Capture the cell that displays the provided text and extract its [x, y] central coordinate. 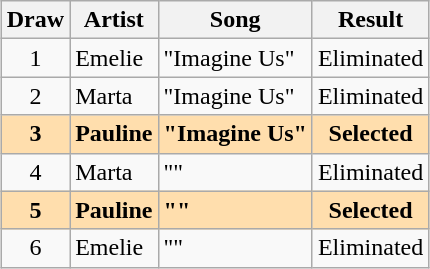
4 [35, 172]
1 [35, 58]
Artist [114, 20]
3 [35, 134]
Song [235, 20]
6 [35, 248]
Result [370, 20]
Draw [35, 20]
5 [35, 210]
2 [35, 96]
